Determine the [x, y] coordinate at the center of the cell enclosing the given text.  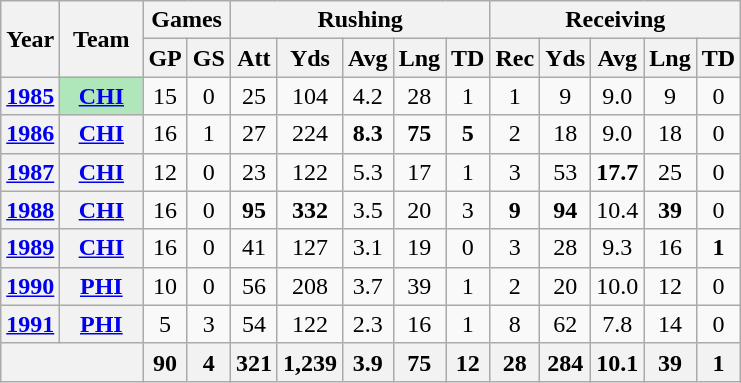
127 [310, 248]
Team [102, 39]
90 [165, 362]
1988 [30, 210]
5.3 [368, 172]
321 [254, 362]
14 [670, 324]
56 [254, 286]
1985 [30, 96]
10.1 [618, 362]
Rec [515, 58]
8 [515, 324]
27 [254, 134]
224 [310, 134]
1,239 [310, 362]
10 [165, 286]
284 [566, 362]
Games [186, 20]
Att [254, 58]
Year [30, 39]
10.0 [618, 286]
62 [566, 324]
2.3 [368, 324]
9.3 [618, 248]
3.9 [368, 362]
17.7 [618, 172]
1991 [30, 324]
104 [310, 96]
19 [419, 248]
7.8 [618, 324]
4 [208, 362]
8.3 [368, 134]
54 [254, 324]
1987 [30, 172]
1990 [30, 286]
GP [165, 58]
10.4 [618, 210]
3.7 [368, 286]
94 [566, 210]
GS [208, 58]
95 [254, 210]
23 [254, 172]
1986 [30, 134]
332 [310, 210]
4.2 [368, 96]
41 [254, 248]
208 [310, 286]
15 [165, 96]
3.5 [368, 210]
3.1 [368, 248]
53 [566, 172]
Receiving [616, 20]
Rushing [360, 20]
1989 [30, 248]
17 [419, 172]
